Find where the given text appears and provide that cell's center as (x, y) coordinate. 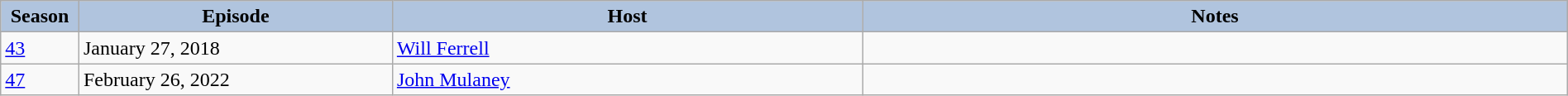
47 (40, 79)
John Mulaney (627, 79)
February 26, 2022 (235, 79)
Host (627, 17)
43 (40, 48)
January 27, 2018 (235, 48)
Season (40, 17)
Notes (1216, 17)
Episode (235, 17)
Will Ferrell (627, 48)
